Determine the [X, Y] coordinate at the center of the cell enclosing the given text.  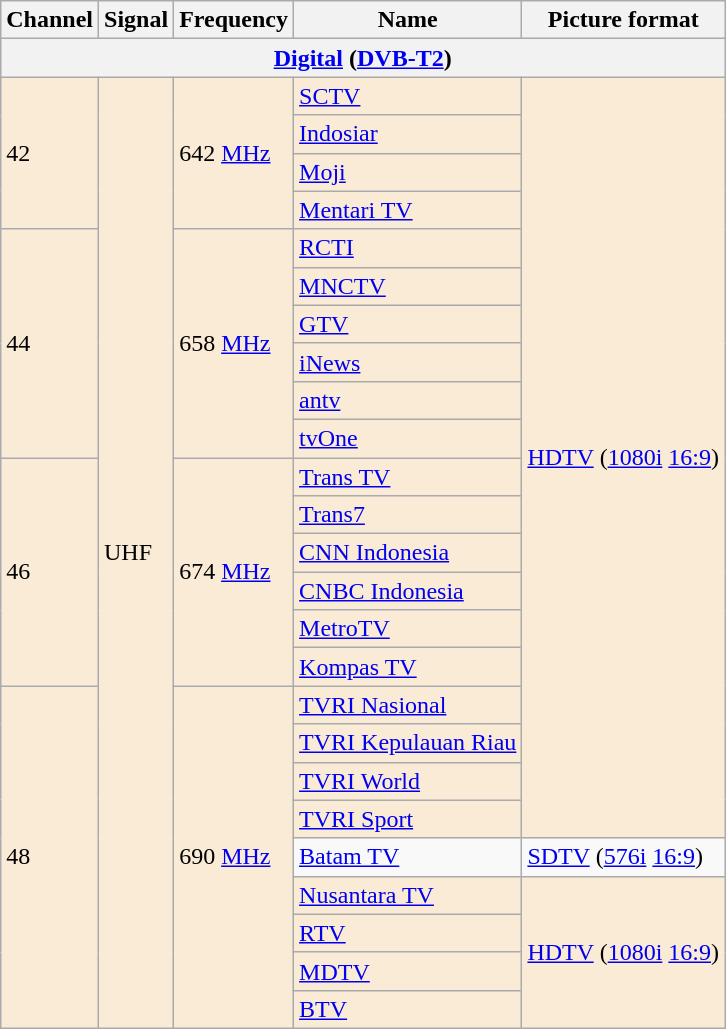
MDTV [408, 971]
BTV [408, 1009]
SCTV [408, 96]
48 [50, 858]
Trans7 [408, 515]
GTV [408, 324]
RTV [408, 933]
Name [408, 20]
Signal [136, 20]
Indosiar [408, 134]
TVRI World [408, 781]
Frequency [234, 20]
RCTI [408, 248]
44 [50, 343]
Digital (DVB-T2) [363, 58]
MetroTV [408, 629]
iNews [408, 362]
658 MHz [234, 343]
TVRI Nasional [408, 705]
Nusantara TV [408, 895]
Trans TV [408, 477]
TVRI Kepulauan Riau [408, 743]
674 MHz [234, 572]
Mentari TV [408, 210]
690 MHz [234, 858]
46 [50, 572]
SDTV (576i 16:9) [624, 857]
MNCTV [408, 286]
tvOne [408, 438]
CNBC Indonesia [408, 591]
TVRI Sport [408, 819]
Channel [50, 20]
UHF [136, 553]
Moji [408, 172]
CNN Indonesia [408, 553]
antv [408, 400]
42 [50, 153]
Kompas TV [408, 667]
Batam TV [408, 857]
Picture format [624, 20]
642 MHz [234, 153]
